Return the [x, y] coordinate for the center point of the cell that contains the specified text.  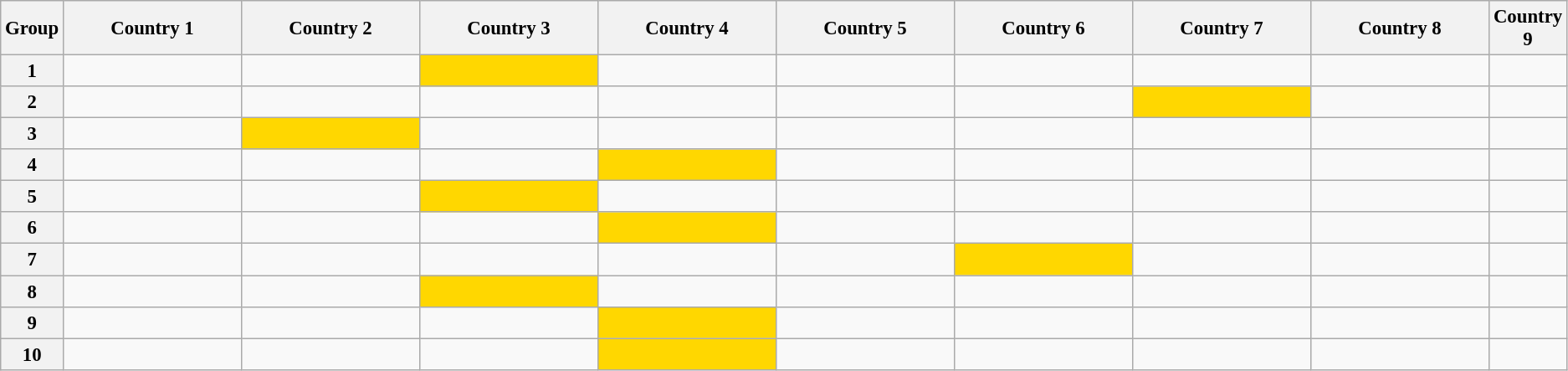
10 [32, 354]
Country 4 [688, 28]
9 [32, 322]
3 [32, 134]
Country 7 [1222, 28]
Country 9 [1528, 28]
4 [32, 165]
Country 5 [865, 28]
Country 2 [331, 28]
Country 1 [152, 28]
7 [32, 260]
2 [32, 102]
Country 3 [509, 28]
Country 6 [1044, 28]
8 [32, 291]
5 [32, 197]
Group [32, 28]
6 [32, 229]
1 [32, 71]
Country 8 [1401, 28]
